Pinpoint the cell where the given text exists, returning its (x, y) midpoint coordinate. 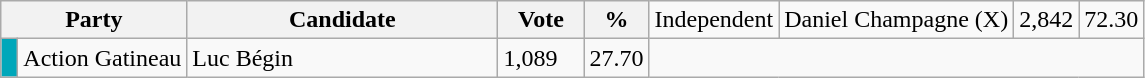
Action Gatineau (102, 58)
2,842 (1046, 20)
Daniel Champagne (X) (896, 20)
Luc Bégin (342, 58)
72.30 (1112, 20)
1,089 (541, 58)
% (616, 20)
Vote (541, 20)
Party (94, 20)
27.70 (616, 58)
Candidate (342, 20)
Independent (714, 20)
